Detect which cell encompasses the target text, then output its (X, Y) center coordinate. 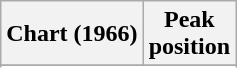
Chart (1966) (72, 34)
Peak position (189, 34)
